From the cell containing the given text, extract its center point as [X, Y] coordinate. 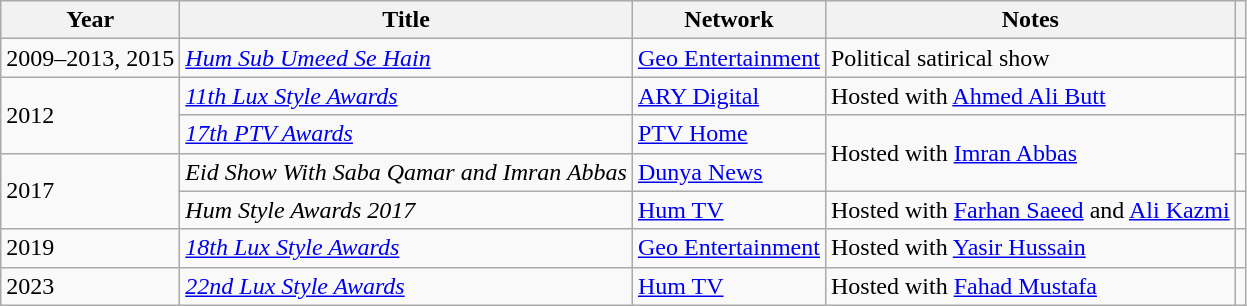
Hum Sub Umeed Se Hain [406, 58]
ARY Digital [728, 96]
2019 [90, 248]
Hosted with Imran Abbas [1030, 153]
Hosted with Ahmed Ali Butt [1030, 96]
PTV Home [728, 134]
Hosted with Farhan Saeed and Ali Kazmi [1030, 210]
Dunya News [728, 172]
2023 [90, 286]
11th Lux Style Awards [406, 96]
Political satirical show [1030, 58]
Year [90, 20]
Hum Style Awards 2017 [406, 210]
22nd Lux Style Awards [406, 286]
2017 [90, 191]
2009–2013, 2015 [90, 58]
2012 [90, 115]
Title [406, 20]
Hosted with Yasir Hussain [1030, 248]
17th PTV Awards [406, 134]
Network [728, 20]
18th Lux Style Awards [406, 248]
Hosted with Fahad Mustafa [1030, 286]
Notes [1030, 20]
Eid Show With Saba Qamar and Imran Abbas [406, 172]
